Return [X, Y] of the center of cell containing provided text 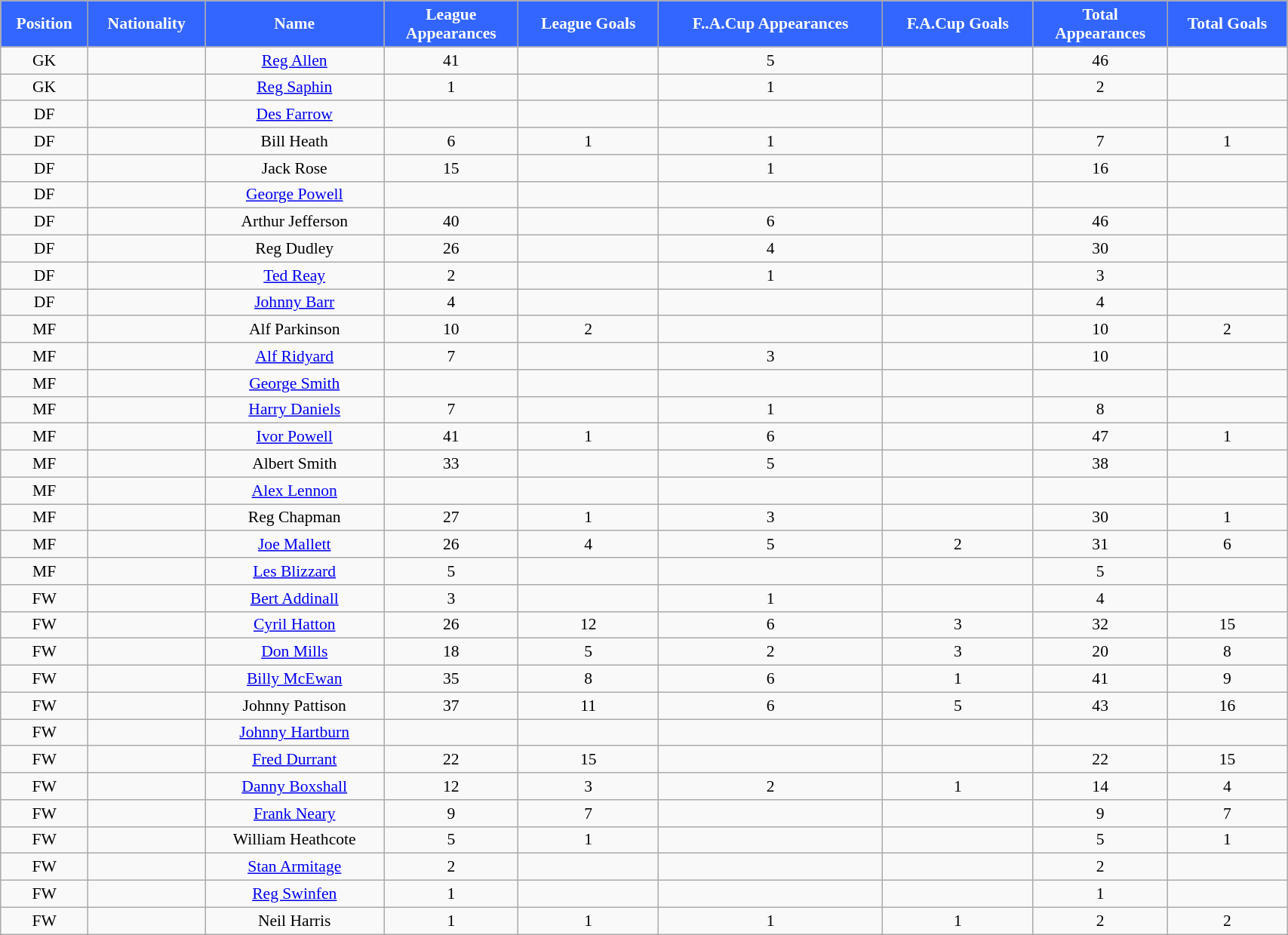
47 [1100, 437]
Ivor Powell [294, 437]
20 [1100, 652]
33 [451, 464]
43 [1100, 706]
Position [45, 24]
Bert Addinall [294, 598]
Total Goals [1227, 24]
31 [1100, 545]
Johnny Hartburn [294, 733]
Bill Heath [294, 141]
Les Blizzard [294, 571]
38 [1100, 464]
William Heathcote [294, 840]
Des Farrow [294, 115]
Reg Chapman [294, 518]
Alf Ridyard [294, 356]
LeagueAppearances [451, 24]
Name [294, 24]
37 [451, 706]
Ted Reay [294, 275]
League Goals [589, 24]
Johnny Pattison [294, 706]
Jack Rose [294, 168]
Billy McEwan [294, 679]
32 [1100, 625]
Fred Durrant [294, 760]
Albert Smith [294, 464]
Reg Allen [294, 60]
Frank Neary [294, 814]
Alf Parkinson [294, 330]
Reg Saphin [294, 88]
F..A.Cup Appearances [771, 24]
Don Mills [294, 652]
35 [451, 679]
TotalAppearances [1100, 24]
Arthur Jefferson [294, 222]
Nationality [146, 24]
Stan Armitage [294, 867]
Joe Mallett [294, 545]
40 [451, 222]
11 [589, 706]
Reg Dudley [294, 249]
18 [451, 652]
14 [1100, 786]
Harry Daniels [294, 410]
27 [451, 518]
Johnny Barr [294, 303]
George Smith [294, 383]
Alex Lennon [294, 491]
Neil Harris [294, 921]
Reg Swinfen [294, 894]
F.A.Cup Goals [958, 24]
George Powell [294, 195]
Cyril Hatton [294, 625]
Danny Boxshall [294, 786]
